Return the (X, Y) coordinate for the center point of the cell that contains the specified text.  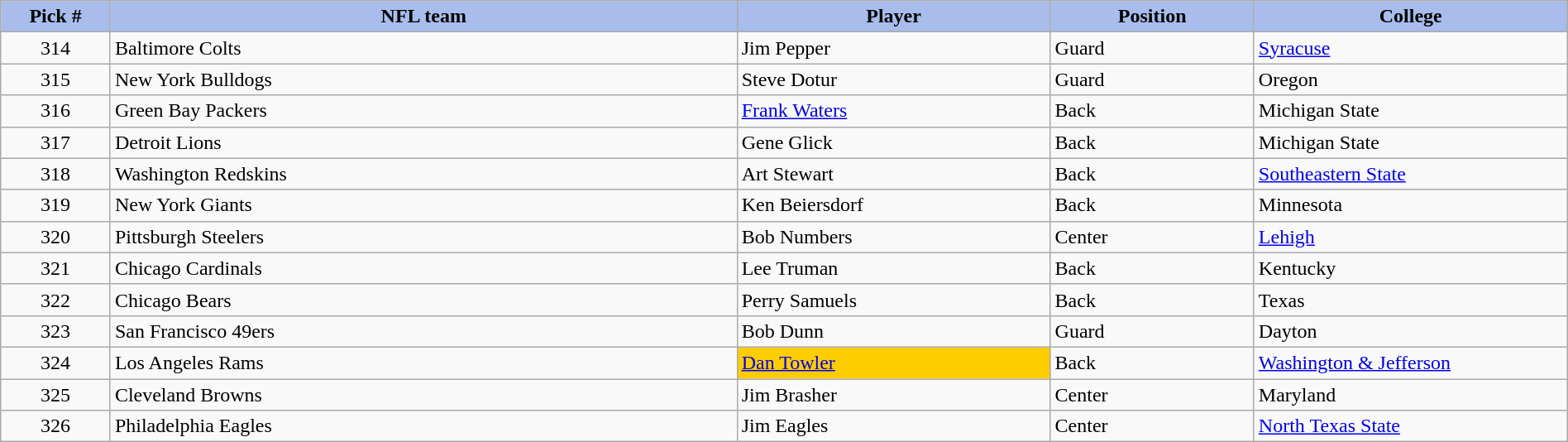
Dan Towler (893, 363)
Syracuse (1411, 48)
North Texas State (1411, 426)
NFL team (423, 17)
Jim Brasher (893, 395)
Player (893, 17)
Jim Pepper (893, 48)
Jim Eagles (893, 426)
Detroit Lions (423, 142)
Minnesota (1411, 205)
Green Bay Packers (423, 111)
Los Angeles Rams (423, 363)
Washington & Jefferson (1411, 363)
Perry Samuels (893, 300)
Lee Truman (893, 268)
Lehigh (1411, 237)
Dayton (1411, 331)
317 (56, 142)
314 (56, 48)
Washington Redskins (423, 174)
Frank Waters (893, 111)
Gene Glick (893, 142)
College (1411, 17)
Ken Beiersdorf (893, 205)
New York Bulldogs (423, 79)
325 (56, 395)
Texas (1411, 300)
Art Stewart (893, 174)
320 (56, 237)
Bob Dunn (893, 331)
Steve Dotur (893, 79)
Southeastern State (1411, 174)
324 (56, 363)
Cleveland Browns (423, 395)
Oregon (1411, 79)
San Francisco 49ers (423, 331)
Position (1152, 17)
323 (56, 331)
322 (56, 300)
New York Giants (423, 205)
319 (56, 205)
315 (56, 79)
Bob Numbers (893, 237)
Maryland (1411, 395)
Chicago Bears (423, 300)
Pick # (56, 17)
Chicago Cardinals (423, 268)
Philadelphia Eagles (423, 426)
316 (56, 111)
321 (56, 268)
318 (56, 174)
Kentucky (1411, 268)
326 (56, 426)
Pittsburgh Steelers (423, 237)
Baltimore Colts (423, 48)
